From the cell containing the given text, extract its center point as (x, y) coordinate. 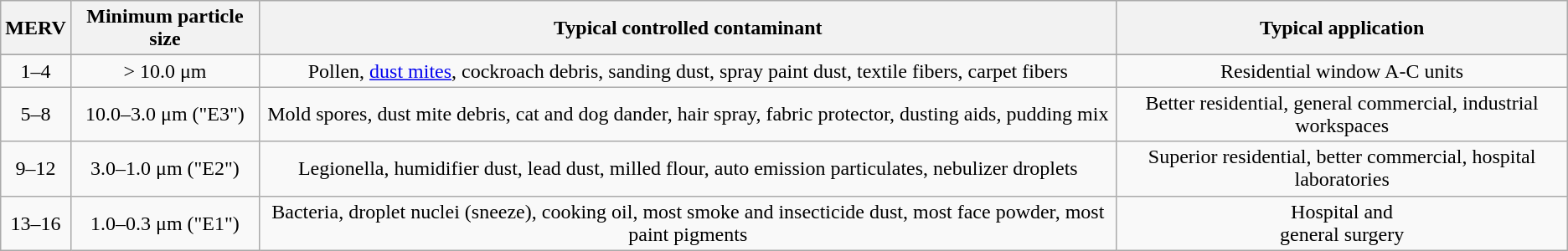
Legionella, humidifier dust, lead dust, milled flour, auto emission particulates, nebulizer droplets (689, 169)
5–8 (36, 114)
Pollen, dust mites, cockroach debris, sanding dust, spray paint dust, textile fibers, carpet fibers (689, 71)
1.0–0.3 μm ("E1") (164, 223)
1–4 (36, 71)
Typical application (1342, 28)
3.0–1.0 μm ("E2") (164, 169)
13–16 (36, 223)
Residential window A-C units (1342, 71)
Superior residential, better commercial, hospital laboratories (1342, 169)
Bacteria, droplet nuclei (sneeze), cooking oil, most smoke and insecticide dust, most face powder, most paint pigments (689, 223)
Typical controlled contaminant (689, 28)
Better residential, general commercial, industrial workspaces (1342, 114)
9–12 (36, 169)
Hospital andgeneral surgery (1342, 223)
MERV (36, 28)
Minimum particle size (164, 28)
Mold spores, dust mite debris, cat and dog dander, hair spray, fabric protector, dusting aids, pudding mix (689, 114)
> 10.0 μm (164, 71)
10.0–3.0 μm ("E3") (164, 114)
